Return the (X, Y) coordinate for the center point of the cell that contains the specified text.  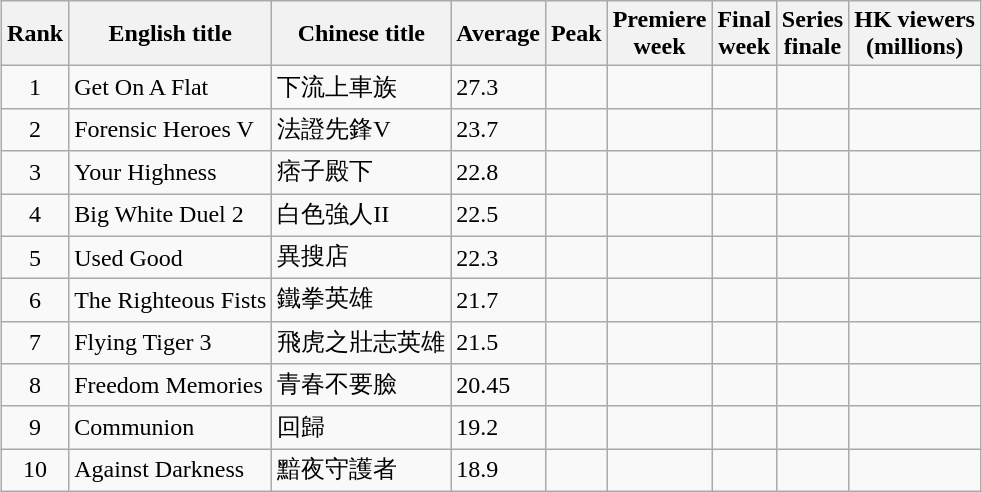
Flying Tiger 3 (170, 342)
黯夜守護者 (362, 470)
9 (36, 428)
The Righteous Fists (170, 300)
1 (36, 88)
Chinese title (362, 34)
痞子殿下 (362, 172)
6 (36, 300)
下流上車族 (362, 88)
4 (36, 216)
21.7 (498, 300)
回歸 (362, 428)
10 (36, 470)
English title (170, 34)
22.3 (498, 258)
Average (498, 34)
Premiereweek (660, 34)
21.5 (498, 342)
27.3 (498, 88)
Seriesfinale (812, 34)
2 (36, 130)
22.5 (498, 216)
Communion (170, 428)
3 (36, 172)
Forensic Heroes V (170, 130)
23.7 (498, 130)
Get On A Flat (170, 88)
20.45 (498, 386)
Freedom Memories (170, 386)
22.8 (498, 172)
Rank (36, 34)
18.9 (498, 470)
Finalweek (744, 34)
7 (36, 342)
19.2 (498, 428)
Used Good (170, 258)
8 (36, 386)
HK viewers(millions) (915, 34)
飛虎之壯志英雄 (362, 342)
法證先鋒V (362, 130)
異搜店 (362, 258)
Your Highness (170, 172)
鐵拳英雄 (362, 300)
青春不要臉 (362, 386)
白色強人II (362, 216)
Against Darkness (170, 470)
5 (36, 258)
Peak (576, 34)
Big White Duel 2 (170, 216)
